Locate the cell with the specified text and output its (x, y) center coordinate. 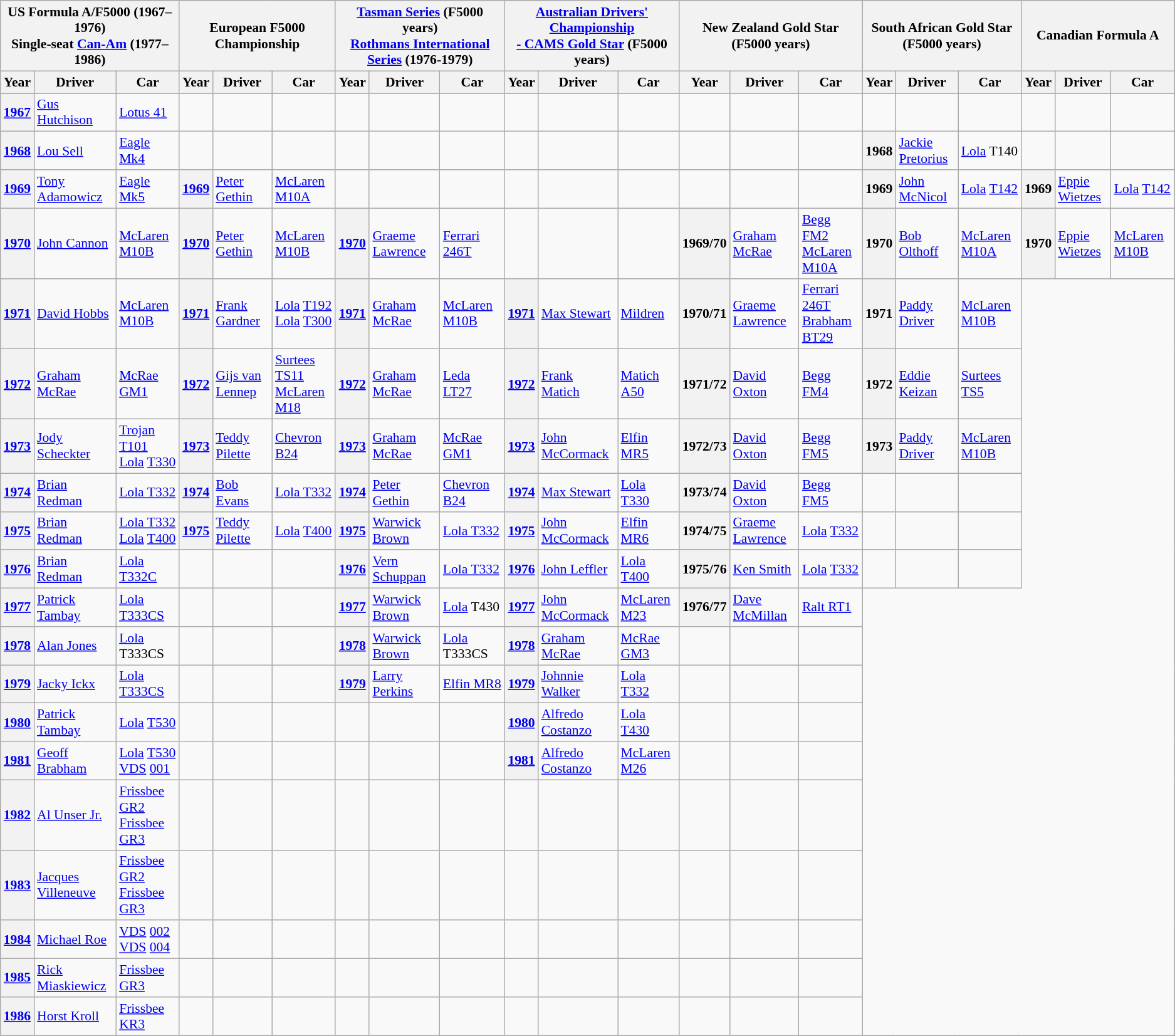
Lola T332C (148, 569)
1984 (18, 940)
Lola T332Lola T400 (148, 530)
Surtees TS11 McLaren M18 (303, 384)
Ferrari 246T (473, 243)
Michael Roe (75, 940)
David Hobbs (75, 313)
Eagle Mk5 (148, 189)
Canadian Formula A (1098, 36)
Jacky Ickx (75, 684)
Jackie Pretorius (926, 150)
Leda LT27 (473, 384)
1972/73 (704, 446)
Lola T330 (649, 493)
Jody Scheckter (75, 446)
Trojan T101Lola T330 (148, 446)
Frank Matich (578, 384)
1974/75 (704, 530)
Bob Olthoff (926, 243)
Vern Schuppan (404, 569)
1982 (18, 815)
Bob Evans (242, 493)
Geoff Brabham (75, 761)
Frank Gardner (242, 313)
Surtees TS5 (990, 384)
Frissbee KR3 (148, 1017)
Horst Kroll (75, 1017)
Lola T530VDS 001 (148, 761)
Dave McMillan (765, 608)
Gijs van Lennep (242, 384)
Jacques Villeneuve (75, 885)
Matich A50 (649, 384)
Mildren (649, 313)
1973/74 (704, 493)
McRae GM3 (649, 646)
1976/77 (704, 608)
Begg FM2McLaren M10A (831, 243)
Ralt RT1 (831, 608)
1971/72 (704, 384)
1985 (18, 978)
Eddie Keizan (926, 384)
Begg FM4 (831, 384)
Ken Smith (765, 569)
Alan Jones (75, 646)
John Leffler (578, 569)
Rick Miaskiewicz (75, 978)
1967 (18, 113)
Elfin MR5 (649, 446)
Gus Hutchison (75, 113)
South African Gold Star(F5000 years) (942, 36)
Tony Adamowicz (75, 189)
John McNicol (926, 189)
European F5000 Championship (257, 36)
Lola T140 (990, 150)
Eagle Mk4 (148, 150)
Lola T530 (148, 722)
Elfin MR6 (649, 530)
McLaren M26 (649, 761)
1986 (18, 1017)
Australian Drivers' Championship - CAMS Gold Star (F5000 years) (592, 36)
1970/71 (704, 313)
1969/70 (704, 243)
New Zealand Gold Star(F5000 years) (771, 36)
Elfin MR8 (473, 684)
Frissbee GR3 (148, 978)
John Cannon (75, 243)
Lola T192Lola T300 (303, 313)
VDS 002VDS 004 (148, 940)
1983 (18, 885)
McLaren M23 (649, 608)
US Formula A/F5000 (1967–1976)Single-seat Can-Am (1977–1986) (90, 36)
Lotus 41 (148, 113)
Lou Sell (75, 150)
Johnnie Walker (578, 684)
Al Unser Jr. (75, 815)
Larry Perkins (404, 684)
Ferrari 246TBrabham BT29 (831, 313)
1975/76 (704, 569)
Tasman Series (F5000 years) Rothmans International Series (1976-1979) (420, 36)
